Identify which cell holds the provided text, then report its (x, y) central coordinate. 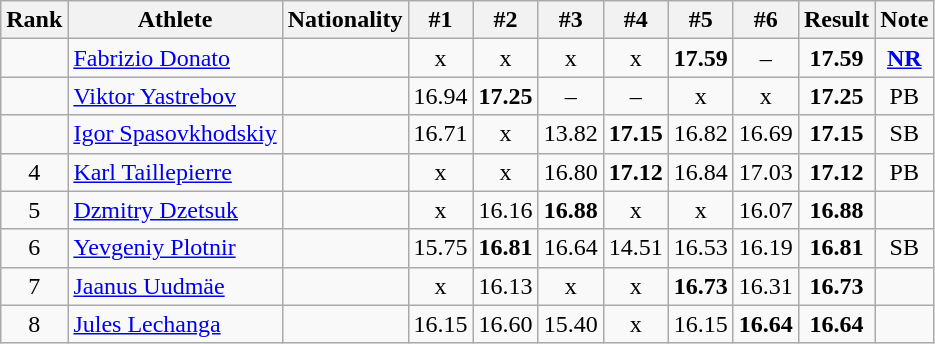
Dzmitry Dzetsuk (175, 210)
13.82 (570, 134)
Jaanus Uudmäe (175, 286)
14.51 (636, 248)
7 (34, 286)
16.60 (506, 324)
Jules Lechanga (175, 324)
Result (836, 20)
#2 (506, 20)
#1 (440, 20)
16.53 (700, 248)
#6 (766, 20)
#4 (636, 20)
16.80 (570, 172)
NR (904, 58)
4 (34, 172)
16.07 (766, 210)
Fabrizio Donato (175, 58)
15.75 (440, 248)
Nationality (345, 20)
16.31 (766, 286)
16.16 (506, 210)
Rank (34, 20)
16.69 (766, 134)
#5 (700, 20)
8 (34, 324)
Karl Taillepierre (175, 172)
6 (34, 248)
Note (904, 20)
Igor Spasovkhodskiy (175, 134)
16.94 (440, 96)
5 (34, 210)
Yevgeniy Plotnir (175, 248)
16.19 (766, 248)
Viktor Yastrebov (175, 96)
16.82 (700, 134)
Athlete (175, 20)
17.03 (766, 172)
16.13 (506, 286)
15.40 (570, 324)
#3 (570, 20)
16.71 (440, 134)
16.84 (700, 172)
